Pinpoint the cell where the given text exists, returning its [X, Y] midpoint coordinate. 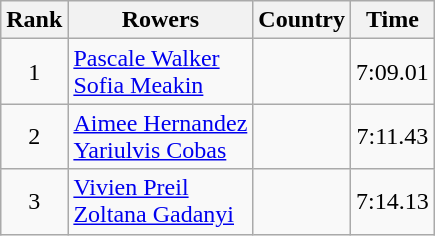
3 [34, 202]
Country [302, 20]
Rank [34, 20]
Rowers [160, 20]
7:09.01 [393, 72]
7:11.43 [393, 136]
2 [34, 136]
1 [34, 72]
Time [393, 20]
Pascale WalkerSofia Meakin [160, 72]
Vivien PreilZoltana Gadanyi [160, 202]
Aimee HernandezYariulvis Cobas [160, 136]
7:14.13 [393, 202]
